For the text-containing cell, return its midpoint in (x, y) coordinate format. 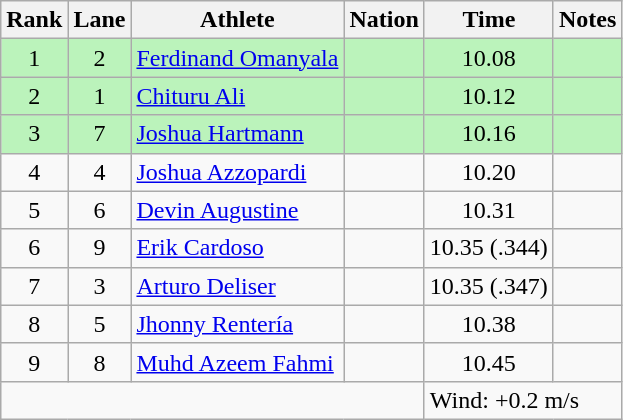
Jhonny Rentería (238, 324)
Wind: +0.2 m/s (522, 400)
10.12 (488, 96)
Ferdinand Omanyala (238, 58)
Arturo Deliser (238, 286)
Chituru Ali (238, 96)
Devin Augustine (238, 210)
10.35 (.344) (488, 248)
Notes (587, 20)
10.16 (488, 134)
Rank (34, 20)
10.35 (.347) (488, 286)
Time (488, 20)
10.45 (488, 362)
Joshua Hartmann (238, 134)
10.20 (488, 172)
Erik Cardoso (238, 248)
10.38 (488, 324)
10.31 (488, 210)
Athlete (238, 20)
Joshua Azzopardi (238, 172)
Lane (100, 20)
10.08 (488, 58)
Nation (384, 20)
Muhd Azeem Fahmi (238, 362)
